Provide the (X, Y) coordinate of the cell's center where the given text is located.  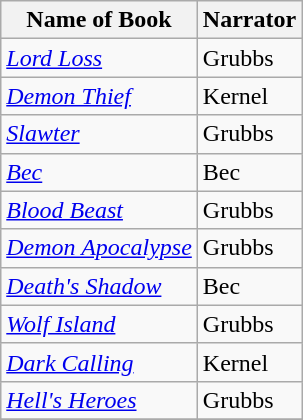
Hell's Heroes (100, 400)
Lord Loss (100, 58)
Demon Apocalypse (100, 248)
Wolf Island (100, 324)
Demon Thief (100, 96)
Blood Beast (100, 210)
Name of Book (100, 20)
Slawter (100, 134)
Narrator (249, 20)
Dark Calling (100, 362)
Death's Shadow (100, 286)
